Output the [X, Y] coordinate of the center of the cell containing the given text.  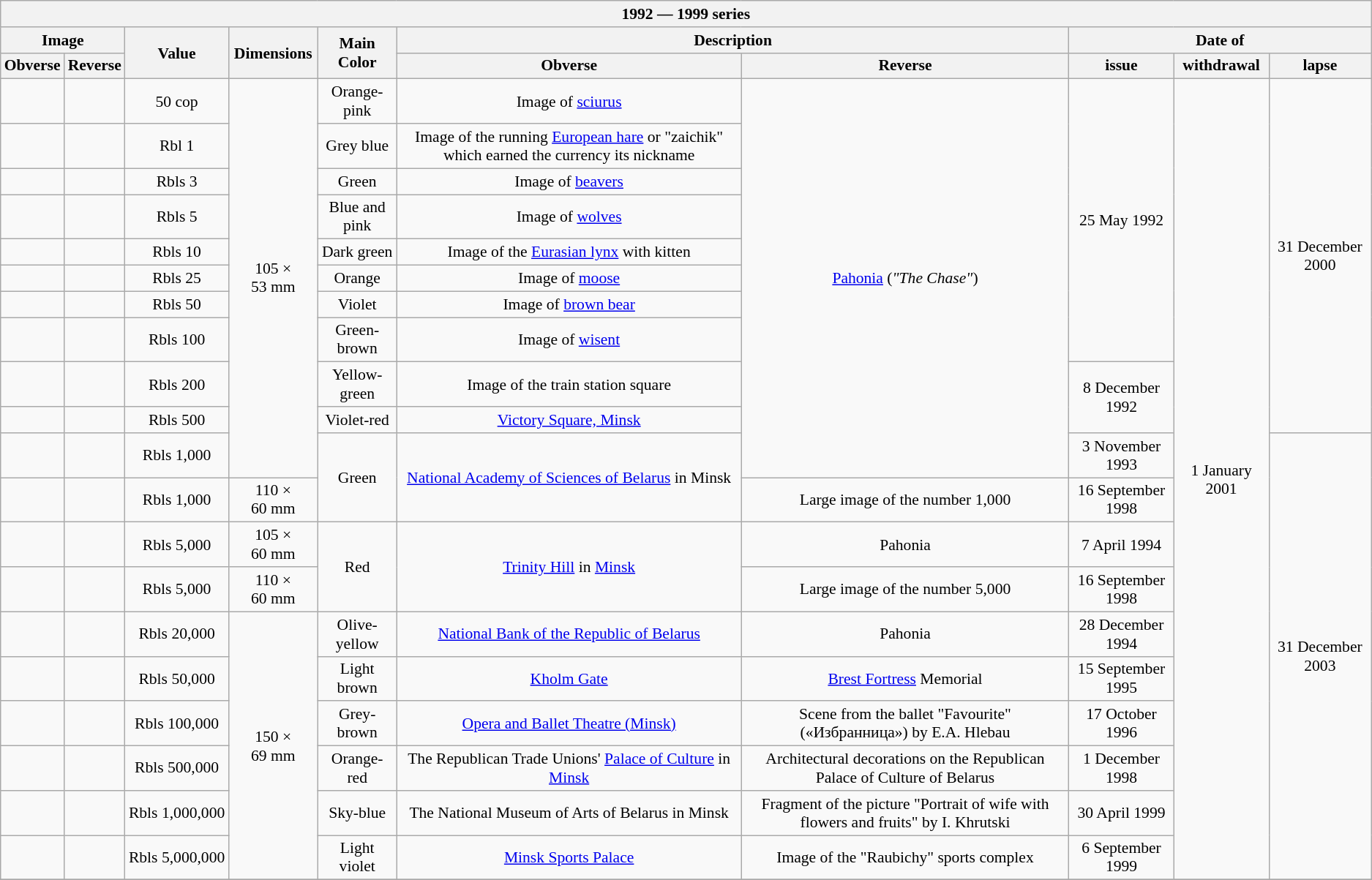
National Academy of Sciences of Belarus in Minsk [569, 478]
Violet-red [357, 420]
Rbl 1 [177, 146]
Image of the "Raubichy" sports complex [905, 857]
Architectural decorations on the Republican Palace of Culture of Belarus [905, 768]
withdrawal [1221, 66]
Rbls 50 [177, 304]
Grey blue [357, 146]
The Republican Trade Unions' Palace of Culture in Minsk [569, 768]
Image of wisent [569, 339]
National Bank of the Republic of Belarus [569, 633]
28 December 1994 [1121, 633]
Opera and Ballet Theatre (Minsk) [569, 724]
105 × 60 mm [273, 544]
Description [733, 40]
Fragment of the picture "Portrait of wife with flowers and fruits" by I. Khrutski [905, 813]
Large image of the number 1,000 [905, 500]
Sky-blue [357, 813]
Rbls 50,000 [177, 679]
Orange-pink [357, 101]
Rbls 20,000 [177, 633]
1 December 1998 [1121, 768]
6 September 1999 [1121, 857]
Image of wolves [569, 217]
8 December 1992 [1121, 398]
Image of the running European hare or "zaichik" which earned the currency its nickname [569, 146]
The National Museum of Arts of Belarus in Minsk [569, 813]
Rbls 100,000 [177, 724]
Brest Fortress Memorial [905, 679]
Rbls 1,000,000 [177, 813]
Red [357, 567]
lapse [1320, 66]
31 December 2003 [1320, 657]
Olive-yellow [357, 633]
Light violet [357, 857]
Rbls 5 [177, 217]
Rbls 500,000 [177, 768]
Green-brown [357, 339]
Image of brown bear [569, 304]
150 × 69 mm [273, 746]
Dimensions [273, 53]
Image of beavers [569, 181]
Image of moose [569, 279]
Rbls 25 [177, 279]
105 × 53 mm [273, 278]
Rbls 200 [177, 385]
Minsk Sports Palace [569, 857]
Rbls 500 [177, 420]
Rbls 10 [177, 252]
Rbls 100 [177, 339]
Image of sciurus [569, 101]
50 cop [177, 101]
Victory Square, Minsk [569, 420]
Blue and pink [357, 217]
Scene from the ballet "Favourite" («Избранница») by E.A. Hlebau [905, 724]
issue [1121, 66]
30 April 1999 [1121, 813]
Dark green [357, 252]
Yellow-green [357, 385]
31 December 2000 [1320, 256]
1 January 2001 [1221, 480]
Large image of the number 5,000 [905, 590]
Pahonia ("The Chase") [905, 278]
Kholm Gate [569, 679]
Date of [1221, 40]
Image of the train station square [569, 385]
Value [177, 53]
17 October 1996 [1121, 724]
25 May 1992 [1121, 221]
Trinity Hill in Minsk [569, 567]
Image [63, 40]
Orange-red [357, 768]
1992 — 1999 series [686, 14]
15 September 1995 [1121, 679]
Light brown [357, 679]
7 April 1994 [1121, 544]
Rbls 5,000,000 [177, 857]
Violet [357, 304]
Main Color [357, 53]
Orange [357, 279]
Image of the Eurasian lynx with kitten [569, 252]
3 November 1993 [1121, 455]
Rbls 3 [177, 181]
Grey-brown [357, 724]
